Identify which cell holds the provided text, then report its [x, y] central coordinate. 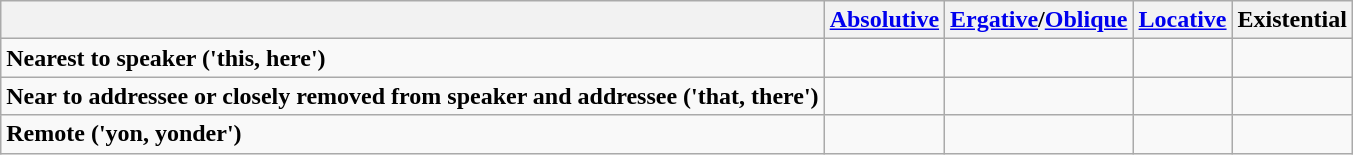
Remote ('yon, yonder') [412, 134]
Ergative/Oblique [1039, 20]
Absolutive [884, 20]
Near to addressee or closely removed from speaker and addressee ('that, there') [412, 96]
Locative [1182, 20]
Existential [1292, 20]
Nearest to speaker ('this, here') [412, 58]
